Find where the given text appears and provide that cell's center as [X, Y] coordinate. 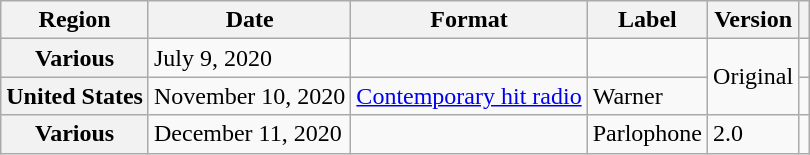
Date [249, 20]
Warner [647, 96]
December 11, 2020 [249, 134]
Version [754, 20]
Parlophone [647, 134]
Original [754, 77]
July 9, 2020 [249, 58]
Format [469, 20]
United States [75, 96]
November 10, 2020 [249, 96]
2.0 [754, 134]
Contemporary hit radio [469, 96]
Label [647, 20]
Region [75, 20]
